Locate the cell with the specified text and output its (X, Y) center coordinate. 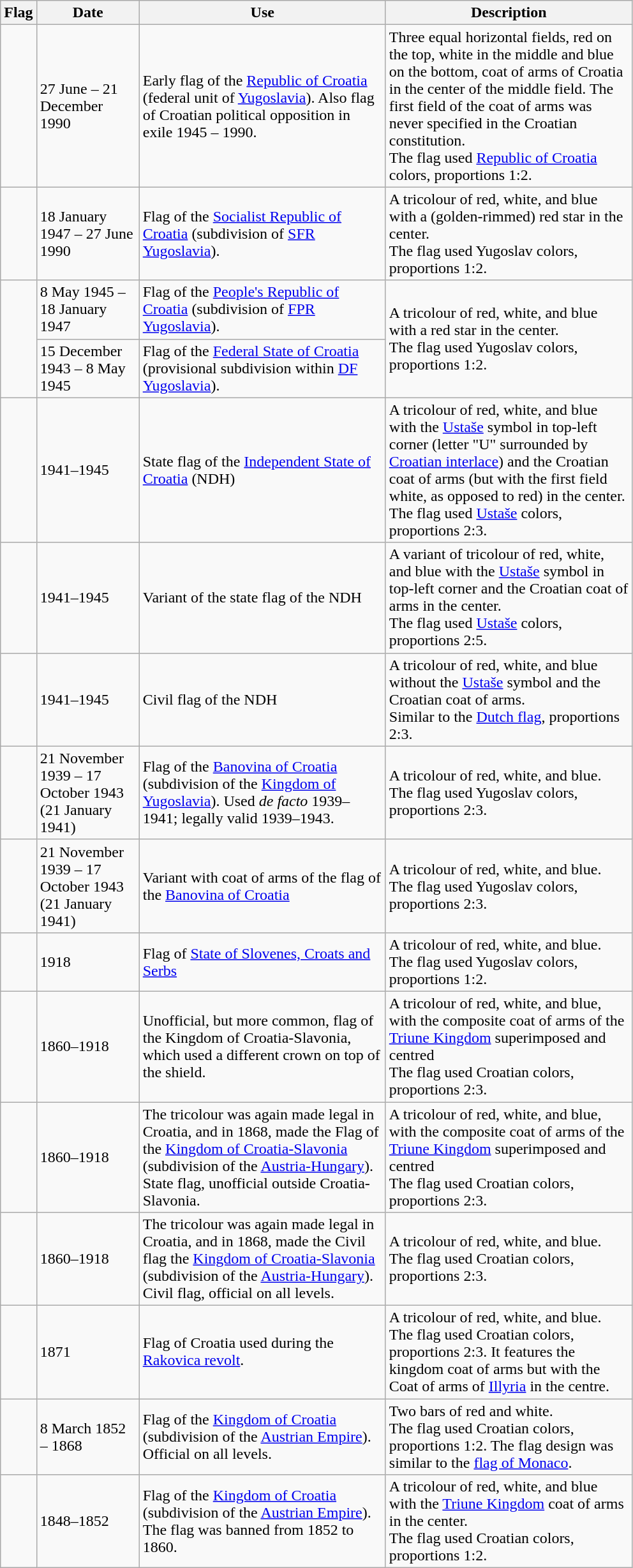
Flag of State of Slovenes, Croats and Serbs (262, 962)
27 June – 21 December 1990 (88, 106)
15 December 1943 – 8 May 1945 (88, 368)
Description (509, 13)
State flag of the Independent State of Croatia (NDH) (262, 470)
A tricolour of red, white, and blue with a (golden-rimmed) red star in the center.The flag used Yugoslav colors, proportions 1:2. (509, 234)
Flag of the People's Republic of Croatia (subdivision of FPR Yugoslavia). (262, 310)
1918 (88, 962)
8 March 1852 – 1868 (88, 1437)
Date (88, 13)
Flag of the Banovina of Croatia (subdivision of the Kingdom of Yugoslavia). Used de facto 1939–1941; legally valid 1939–1943. (262, 793)
A tricolour of red, white, and blue with a red star in the center. The flag used Yugoslav colors, proportions 1:2. (509, 339)
Flag of the Socialist Republic of Croatia (subdivision of SFR Yugoslavia). (262, 234)
Flag (19, 13)
Use (262, 13)
Variant with coat of arms of the flag of the Banovina of Croatia (262, 886)
A tricolour of red, white, and blue.The flag used Yugoslav colors, proportions 1:2. (509, 962)
Flag of the Kingdom of Croatia (subdivision of the Austrian Empire). Official on all levels. (262, 1437)
Flag of the Federal State of Croatia (provisional subdivision within DF Yugoslavia). (262, 368)
A tricolour of red, white, and blue. The flag used Croatian colors, proportions 2:3. (509, 1259)
Flag of the Kingdom of Croatia (subdivision of the Austrian Empire). The flag was banned from 1852 to 1860. (262, 1521)
A tricolour of red, white, and blue with the Triune Kingdom coat of arms in the center. The flag used Croatian colors, proportions 1:2. (509, 1521)
18 January 1947 – 27 June 1990 (88, 234)
Civil flag of the NDH (262, 699)
Variant of the state flag of the NDH (262, 597)
1871 (88, 1352)
Early flag of the Republic of Croatia (federal unit of Yugoslavia). Also flag of Croatian political opposition in exile 1945 – 1990. (262, 106)
Flag of Croatia used during the Rakovica revolt. (262, 1352)
Two bars of red and white.The flag used Croatian colors, proportions 1:2. The flag design was similar to the flag of Monaco. (509, 1437)
A tricolour of red, white, and blue without the Ustaše symbol and the Croatian coat of arms.Similar to the Dutch flag, proportions 2:3. (509, 699)
8 May 1945 – 18 January 1947 (88, 310)
1848–1852 (88, 1521)
Unofficial, but more common, flag of the Kingdom of Croatia-Slavonia, which used a different crown on top of the shield. (262, 1047)
